For the text-containing cell, return its midpoint in [X, Y] coordinate format. 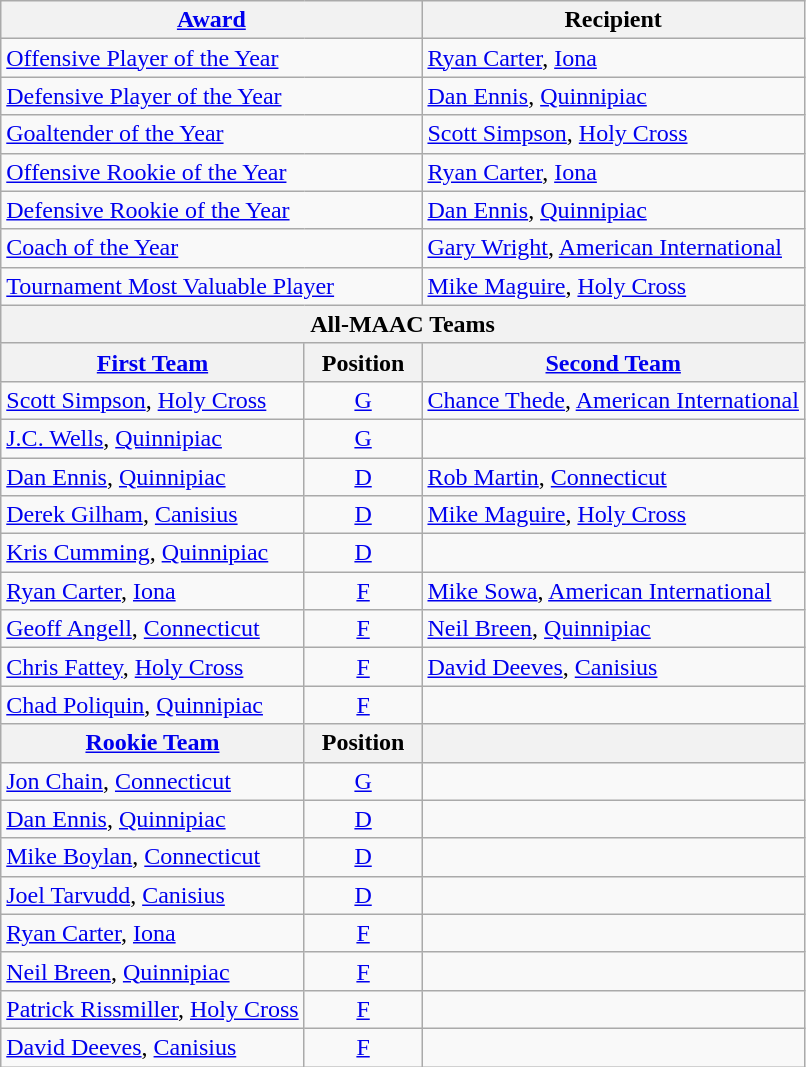
Joel Tarvudd, Canisius [152, 895]
All-MAAC Teams [403, 324]
Gary Wright, American International [613, 248]
Chad Poliquin, Quinnipiac [152, 705]
Offensive Player of the Year [212, 58]
Chance Thede, American International [613, 400]
Derek Gilham, Canisius [152, 515]
Offensive Rookie of the Year [212, 172]
Coach of the Year [212, 248]
Mike Boylan, Connecticut [152, 857]
Kris Cumming, Quinnipiac [152, 553]
First Team [152, 362]
Chris Fattey, Holy Cross [152, 667]
Recipient [613, 20]
Jon Chain, Connecticut [152, 781]
Tournament Most Valuable Player [212, 286]
Geoff Angell, Connecticut [152, 629]
Award [212, 20]
Mike Sowa, American International [613, 591]
Rob Martin, Connecticut [613, 477]
Defensive Rookie of the Year [212, 210]
J.C. Wells, Quinnipiac [152, 438]
Patrick Rissmiller, Holy Cross [152, 1009]
Second Team [613, 362]
Rookie Team [152, 743]
Goaltender of the Year [212, 134]
Defensive Player of the Year [212, 96]
